Extract the [X, Y] coordinate from the center of the cell holding the provided text.  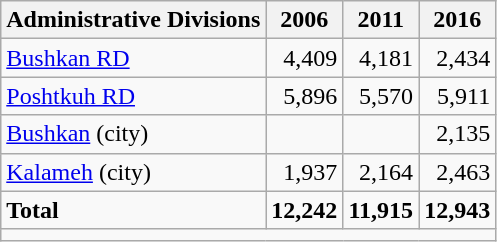
11,915 [381, 210]
Bushkan RD [134, 58]
5,570 [381, 96]
4,409 [304, 58]
2016 [458, 20]
4,181 [381, 58]
2,164 [381, 172]
Poshtkuh RD [134, 96]
5,911 [458, 96]
Bushkan (city) [134, 134]
12,242 [304, 210]
2006 [304, 20]
5,896 [304, 96]
2011 [381, 20]
2,434 [458, 58]
2,135 [458, 134]
1,937 [304, 172]
12,943 [458, 210]
Total [134, 210]
Administrative Divisions [134, 20]
2,463 [458, 172]
Kalameh (city) [134, 172]
